Extract the (x, y) coordinate from the center of the cell holding the provided text.  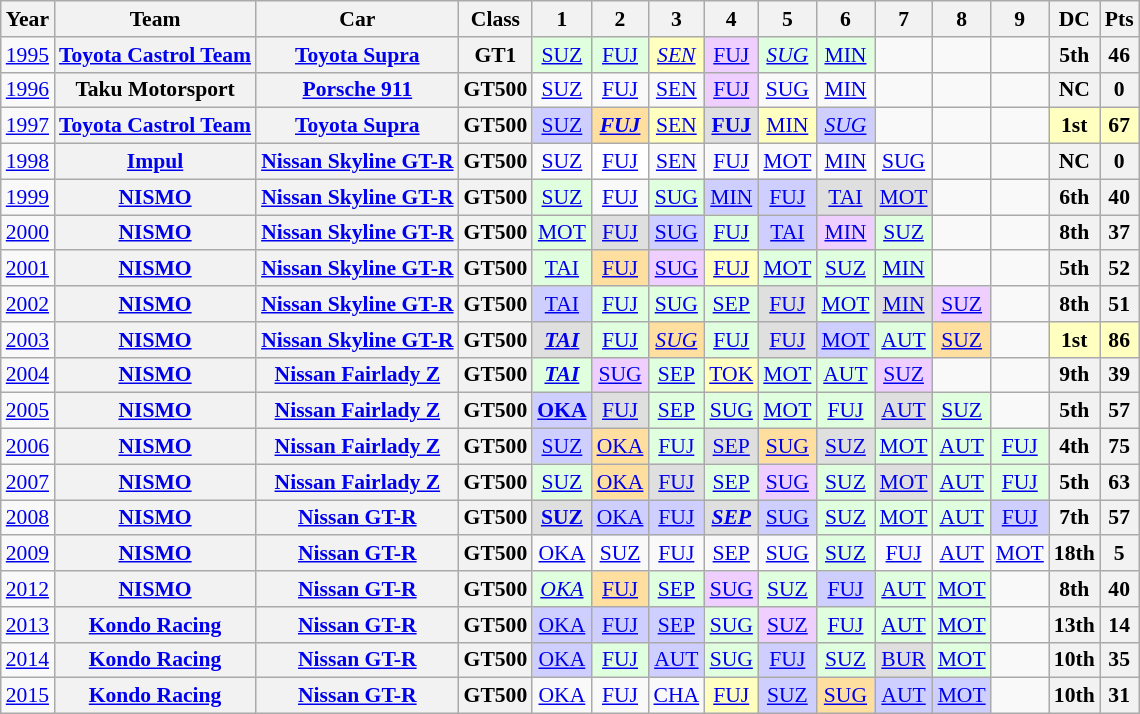
39 (1120, 375)
8 (962, 19)
TOK (731, 375)
51 (1120, 304)
2014 (28, 660)
37 (1120, 233)
Impul (155, 162)
2015 (28, 696)
Car (357, 19)
7th (1074, 518)
Class (496, 19)
Team (155, 19)
6 (845, 19)
1 (562, 19)
CHA (676, 696)
Pts (1120, 19)
Taku Motorsport (155, 90)
1997 (28, 126)
DC (1074, 19)
Year (28, 19)
1995 (28, 55)
6th (1074, 197)
2008 (28, 518)
63 (1120, 482)
2001 (28, 269)
67 (1120, 126)
1996 (28, 90)
2013 (28, 625)
BUR (903, 660)
9 (1020, 19)
2006 (28, 447)
2012 (28, 589)
2002 (28, 304)
2007 (28, 482)
46 (1120, 55)
4 (731, 19)
14 (1120, 625)
Porsche 911 (357, 90)
2000 (28, 233)
86 (1120, 340)
31 (1120, 696)
75 (1120, 447)
9th (1074, 375)
35 (1120, 660)
2004 (28, 375)
GT1 (496, 55)
52 (1120, 269)
1998 (28, 162)
13th (1074, 625)
18th (1074, 554)
2005 (28, 411)
2 (620, 19)
1999 (28, 197)
3 (676, 19)
7 (903, 19)
2003 (28, 340)
2009 (28, 554)
4th (1074, 447)
